Pinpoint the cell where the given text exists, returning its [X, Y] midpoint coordinate. 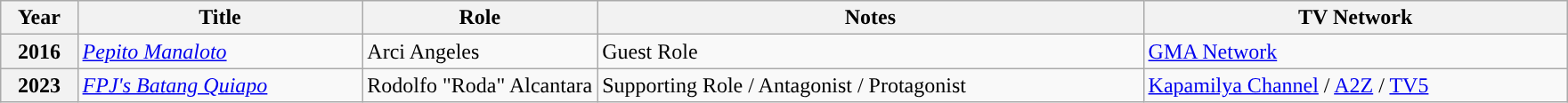
Guest Role [871, 51]
Rodolfo "Roda" Alcantara [480, 85]
Pepito Manaloto [220, 51]
Kapamilya Channel / A2Z / TV5 [1355, 85]
2016 [39, 51]
Supporting Role / Antagonist / Protagonist [871, 85]
GMA Network [1355, 51]
TV Network [1355, 18]
Title [220, 18]
Year [39, 18]
Arci Angeles [480, 51]
2023 [39, 85]
Role [480, 18]
FPJ's Batang Quiapo [220, 85]
Notes [871, 18]
